Determine the (X, Y) coordinate at the center of the cell enclosing the given text.  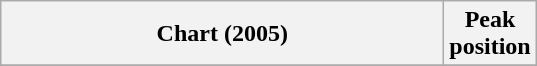
Chart (2005) (222, 34)
Peakposition (490, 34)
